Determine the (x, y) coordinate at the center of the cell enclosing the given text.  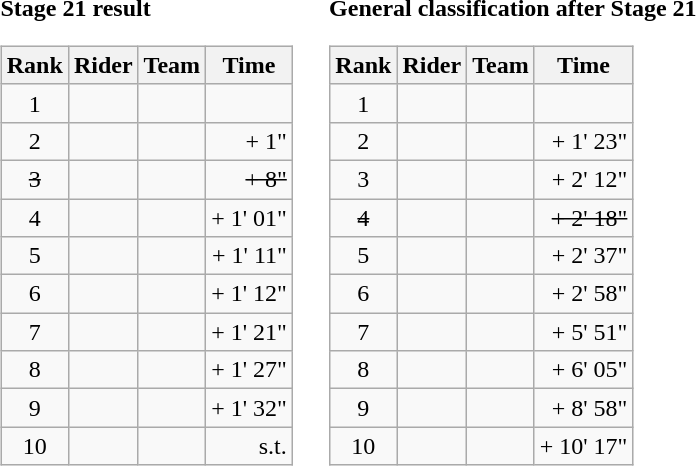
+ 1' 01" (250, 217)
+ 1' 11" (250, 256)
+ 8' 58" (584, 408)
+ 8" (250, 179)
+ 2' 37" (584, 256)
+ 1" (250, 141)
s.t. (250, 446)
+ 6' 05" (584, 370)
+ 1' 21" (250, 332)
+ 2' 58" (584, 294)
+ 1' 32" (250, 408)
+ 1' 23" (584, 141)
+ 1' 27" (250, 370)
+ 2' 12" (584, 179)
+ 2' 18" (584, 217)
+ 5' 51" (584, 332)
+ 1' 12" (250, 294)
+ 10' 17" (584, 446)
